Search for the cell housing the specified text and yield its [x, y] center coordinate. 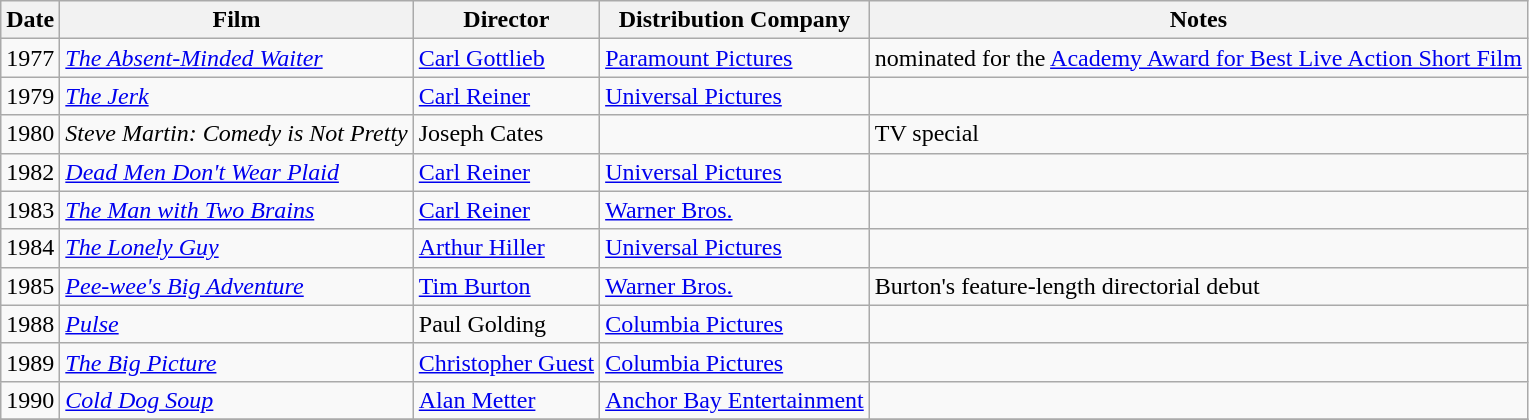
Christopher Guest [506, 362]
1984 [30, 248]
The Jerk [236, 96]
1988 [30, 324]
1980 [30, 134]
1979 [30, 96]
Joseph Cates [506, 134]
Paul Golding [506, 324]
Dead Men Don't Wear Plaid [236, 172]
Notes [1198, 20]
Pee-wee's Big Adventure [236, 286]
The Absent-Minded Waiter [236, 58]
The Lonely Guy [236, 248]
Director [506, 20]
Steve Martin: Comedy is Not Pretty [236, 134]
1985 [30, 286]
Anchor Bay Entertainment [735, 400]
1977 [30, 58]
The Big Picture [236, 362]
Arthur Hiller [506, 248]
1983 [30, 210]
Pulse [236, 324]
Tim Burton [506, 286]
Alan Metter [506, 400]
Paramount Pictures [735, 58]
Carl Gottlieb [506, 58]
nominated for the Academy Award for Best Live Action Short Film [1198, 58]
Burton's feature-length directorial debut [1198, 286]
Cold Dog Soup [236, 400]
1989 [30, 362]
Film [236, 20]
Date [30, 20]
1990 [30, 400]
The Man with Two Brains [236, 210]
1982 [30, 172]
TV special [1198, 134]
Distribution Company [735, 20]
